Return the [X, Y] coordinate for the center point of the cell that contains the specified text.  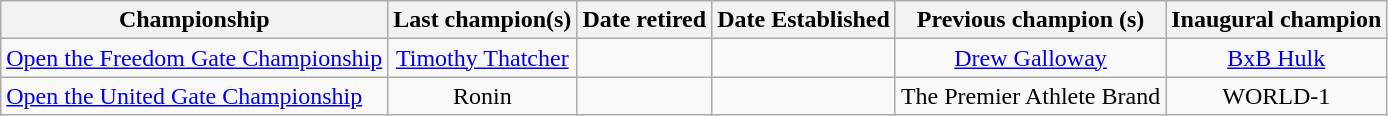
Ronin [482, 96]
Date Established [804, 20]
Date retired [644, 20]
Inaugural champion [1276, 20]
BxB Hulk [1276, 58]
The Premier Athlete Brand [1030, 96]
WORLD-1 [1276, 96]
Open the United Gate Championship [194, 96]
Drew Galloway [1030, 58]
Last champion(s) [482, 20]
Previous champion (s) [1030, 20]
Championship [194, 20]
Open the Freedom Gate Championship [194, 58]
Timothy Thatcher [482, 58]
